Identify which cell holds the provided text, then report its [X, Y] central coordinate. 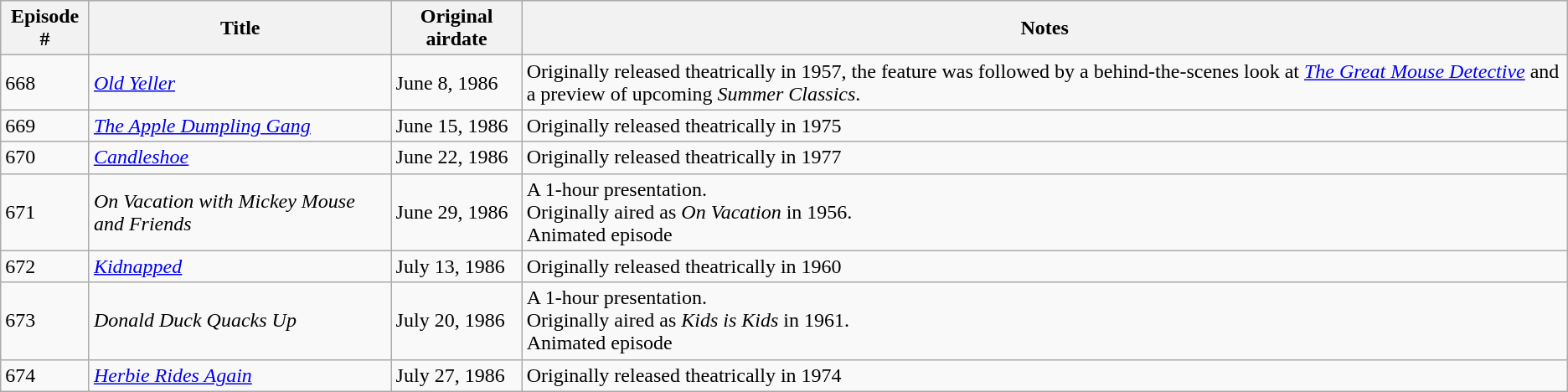
Old Yeller [240, 82]
Episode # [45, 28]
Originally released theatrically in 1975 [1044, 126]
Donald Duck Quacks Up [240, 321]
A 1-hour presentation.Originally aired as Kids is Kids in 1961.Animated episode [1044, 321]
The Apple Dumpling Gang [240, 126]
669 [45, 126]
Kidnapped [240, 266]
July 27, 1986 [456, 375]
673 [45, 321]
June 15, 1986 [456, 126]
Originally released theatrically in 1974 [1044, 375]
672 [45, 266]
Originally released theatrically in 1977 [1044, 157]
June 8, 1986 [456, 82]
Originally released theatrically in 1960 [1044, 266]
Herbie Rides Again [240, 375]
June 29, 1986 [456, 212]
Notes [1044, 28]
Original airdate [456, 28]
June 22, 1986 [456, 157]
July 20, 1986 [456, 321]
July 13, 1986 [456, 266]
Title [240, 28]
Candleshoe [240, 157]
A 1-hour presentation.Originally aired as On Vacation in 1956.Animated episode [1044, 212]
670 [45, 157]
671 [45, 212]
On Vacation with Mickey Mouse and Friends [240, 212]
668 [45, 82]
674 [45, 375]
